Detect which cell encompasses the target text, then output its (X, Y) center coordinate. 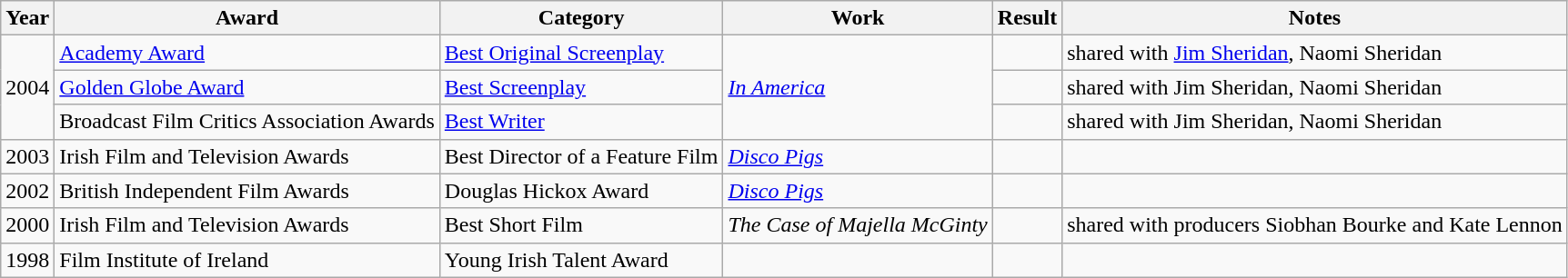
In America (858, 87)
2002 (27, 191)
2004 (27, 87)
Best Screenplay (581, 87)
Best Director of a Feature Film (581, 156)
Best Writer (581, 122)
Category (581, 18)
Broadcast Film Critics Association Awards (247, 122)
Douglas Hickox Award (581, 191)
shared with producers Siobhan Bourke and Kate Lennon (1315, 225)
Work (858, 18)
2003 (27, 156)
Award (247, 18)
Result (1027, 18)
Young Irish Talent Award (581, 260)
Year (27, 18)
The Case of Majella McGinty (858, 225)
Notes (1315, 18)
Best Short Film (581, 225)
Golden Globe Award (247, 87)
Academy Award (247, 53)
1998 (27, 260)
Film Institute of Ireland (247, 260)
Best Original Screenplay (581, 53)
2000 (27, 225)
British Independent Film Awards (247, 191)
